Locate the cell with the specified text and output its (x, y) center coordinate. 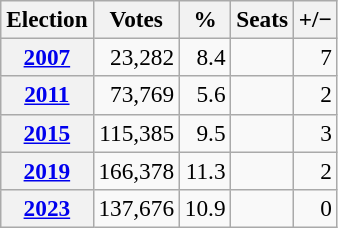
% (205, 19)
23,282 (136, 57)
5.6 (205, 95)
2011 (47, 95)
2015 (47, 133)
Election (47, 19)
11.3 (205, 170)
2007 (47, 57)
0 (315, 208)
Votes (136, 19)
73,769 (136, 95)
8.4 (205, 57)
166,378 (136, 170)
115,385 (136, 133)
137,676 (136, 208)
Seats (262, 19)
+/− (315, 19)
3 (315, 133)
9.5 (205, 133)
2023 (47, 208)
10.9 (205, 208)
7 (315, 57)
2019 (47, 170)
